Extract the (x, y) coordinate from the center of the cell holding the provided text.  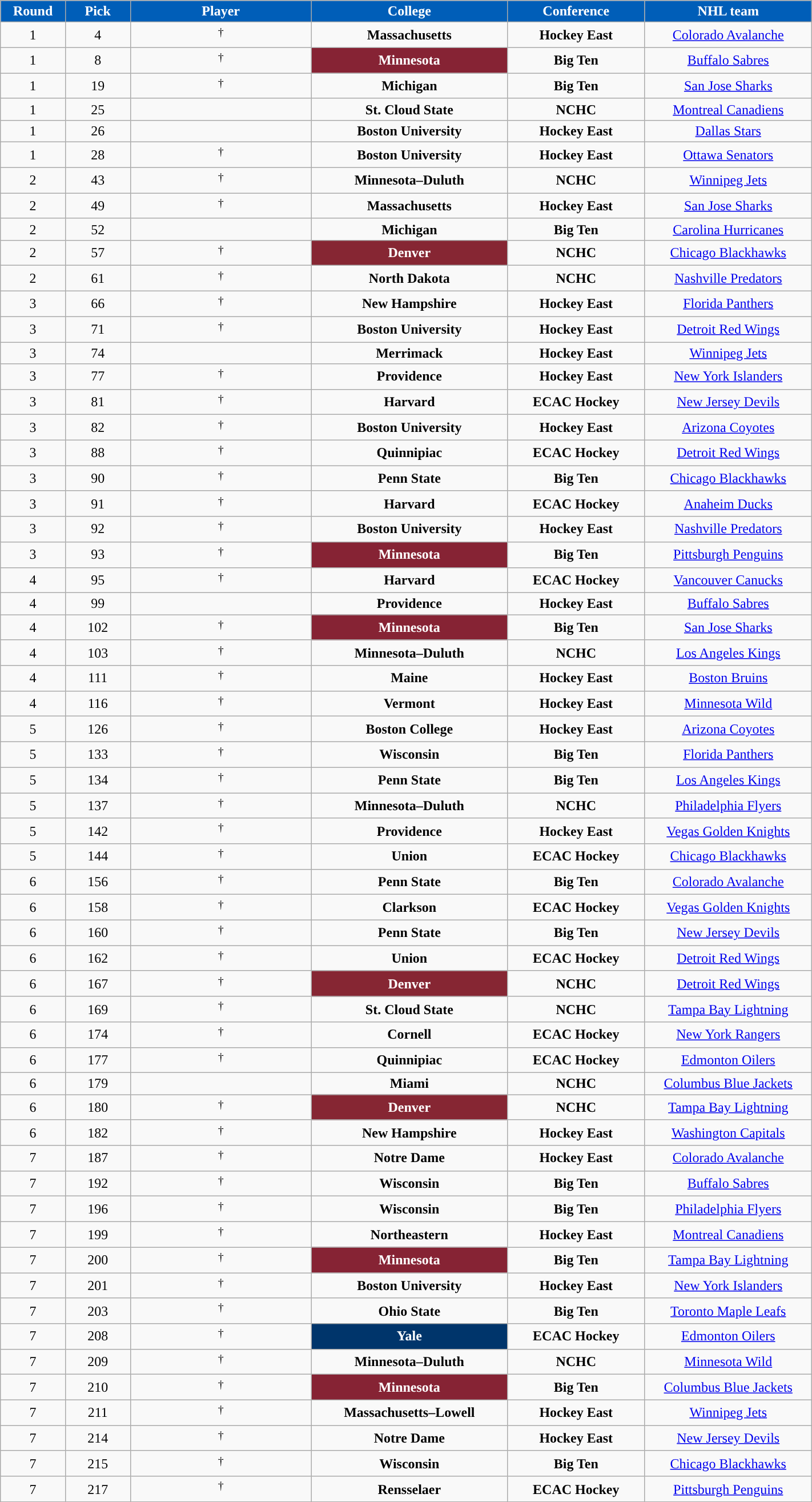
Washington Capitals (728, 1132)
180 (98, 1107)
211 (98, 1412)
College (409, 11)
187 (98, 1159)
Massachusetts–Lowell (409, 1412)
137 (98, 806)
26 (98, 131)
Vermont (409, 704)
Boston Bruins (728, 679)
158 (98, 907)
77 (98, 377)
Clarkson (409, 907)
71 (98, 329)
156 (98, 882)
192 (98, 1184)
133 (98, 754)
88 (98, 452)
Anaheim Ducks (728, 504)
Northeastern (409, 1234)
92 (98, 529)
New York Rangers (728, 1035)
182 (98, 1132)
Maine (409, 679)
93 (98, 554)
102 (98, 627)
215 (98, 1464)
203 (98, 1311)
Vancouver Canucks (728, 580)
196 (98, 1209)
Conference (576, 11)
177 (98, 1060)
167 (98, 984)
NHL team (728, 11)
200 (98, 1260)
49 (98, 206)
134 (98, 780)
116 (98, 704)
160 (98, 932)
169 (98, 1009)
8 (98, 61)
Rensselaer (409, 1489)
208 (98, 1337)
209 (98, 1362)
144 (98, 857)
66 (98, 304)
174 (98, 1035)
19 (98, 86)
99 (98, 604)
217 (98, 1489)
61 (98, 279)
Ottawa Senators (728, 155)
Yale (409, 1337)
214 (98, 1439)
103 (98, 652)
25 (98, 109)
74 (98, 353)
Pick (98, 11)
Merrimack (409, 353)
81 (98, 402)
28 (98, 155)
North Dakota (409, 279)
Player (220, 11)
Round (33, 11)
Miami (409, 1084)
57 (98, 253)
91 (98, 504)
Carolina Hurricanes (728, 229)
Boston College (409, 729)
199 (98, 1234)
Ohio State (409, 1311)
201 (98, 1285)
Toronto Maple Leafs (728, 1311)
52 (98, 229)
82 (98, 427)
162 (98, 959)
90 (98, 479)
179 (98, 1084)
95 (98, 580)
142 (98, 831)
43 (98, 181)
Dallas Stars (728, 131)
126 (98, 729)
111 (98, 679)
Cornell (409, 1035)
210 (98, 1387)
